Pinpoint the cell where the given text exists, returning its (X, Y) midpoint coordinate. 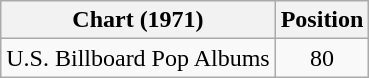
80 (322, 58)
U.S. Billboard Pop Albums (138, 58)
Position (322, 20)
Chart (1971) (138, 20)
